Output the (x, y) coordinate of the center of the cell containing the given text.  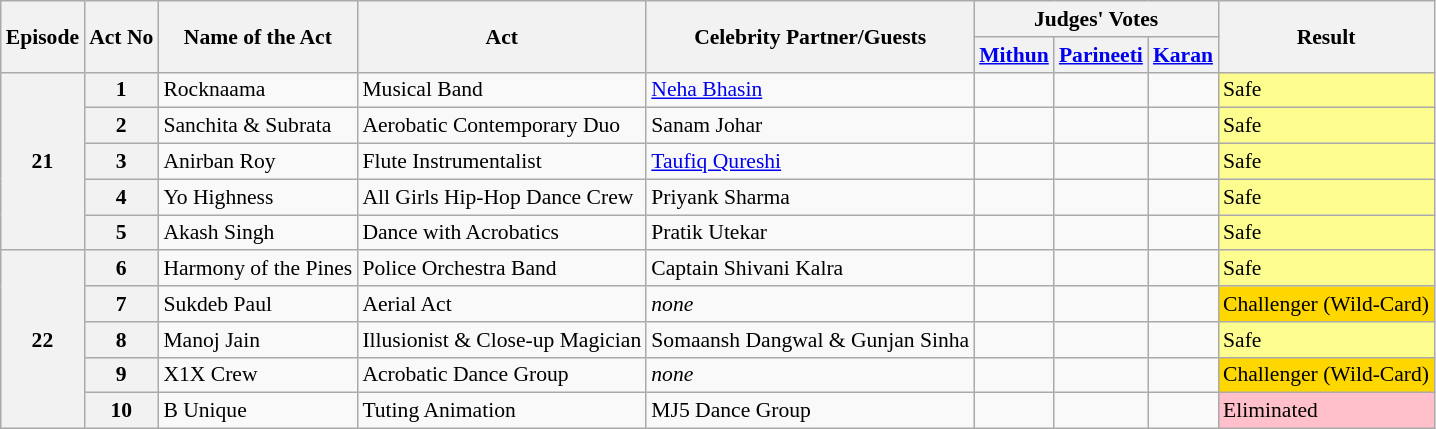
Aerial Act (502, 304)
Flute Instrumentalist (502, 162)
6 (121, 269)
Manoj Jain (258, 340)
Sukdeb Paul (258, 304)
10 (121, 411)
Anirban Roy (258, 162)
Judges' Votes (1096, 19)
Somaansh Dangwal & Gunjan Sinha (810, 340)
Yo Highness (258, 197)
Rocknaama (258, 90)
Akash Singh (258, 233)
Mithun (1014, 55)
Sanchita & Subrata (258, 126)
Harmony of the Pines (258, 269)
7 (121, 304)
Dance with Acrobatics (502, 233)
9 (121, 375)
Acrobatic Dance Group (502, 375)
Result (1326, 36)
Captain Shivani Kalra (810, 269)
2 (121, 126)
Illusionist & Close-up Magician (502, 340)
Priyank Sharma (810, 197)
Celebrity Partner/Guests (810, 36)
3 (121, 162)
Act No (121, 36)
Act (502, 36)
B Unique (258, 411)
Karan (1183, 55)
Episode (42, 36)
Police Orchestra Band (502, 269)
22 (42, 340)
21 (42, 161)
Tuting Animation (502, 411)
MJ5 Dance Group (810, 411)
Musical Band (502, 90)
8 (121, 340)
Pratik Utekar (810, 233)
Neha Bhasin (810, 90)
Aerobatic Contemporary Duo (502, 126)
1 (121, 90)
Name of the Act (258, 36)
X1X Crew (258, 375)
All Girls Hip-Hop Dance Crew (502, 197)
4 (121, 197)
5 (121, 233)
Taufiq Qureshi (810, 162)
Parineeti (1101, 55)
Sanam Johar (810, 126)
Eliminated (1326, 411)
